Extract the [X, Y] coordinate from the center of the cell holding the provided text.  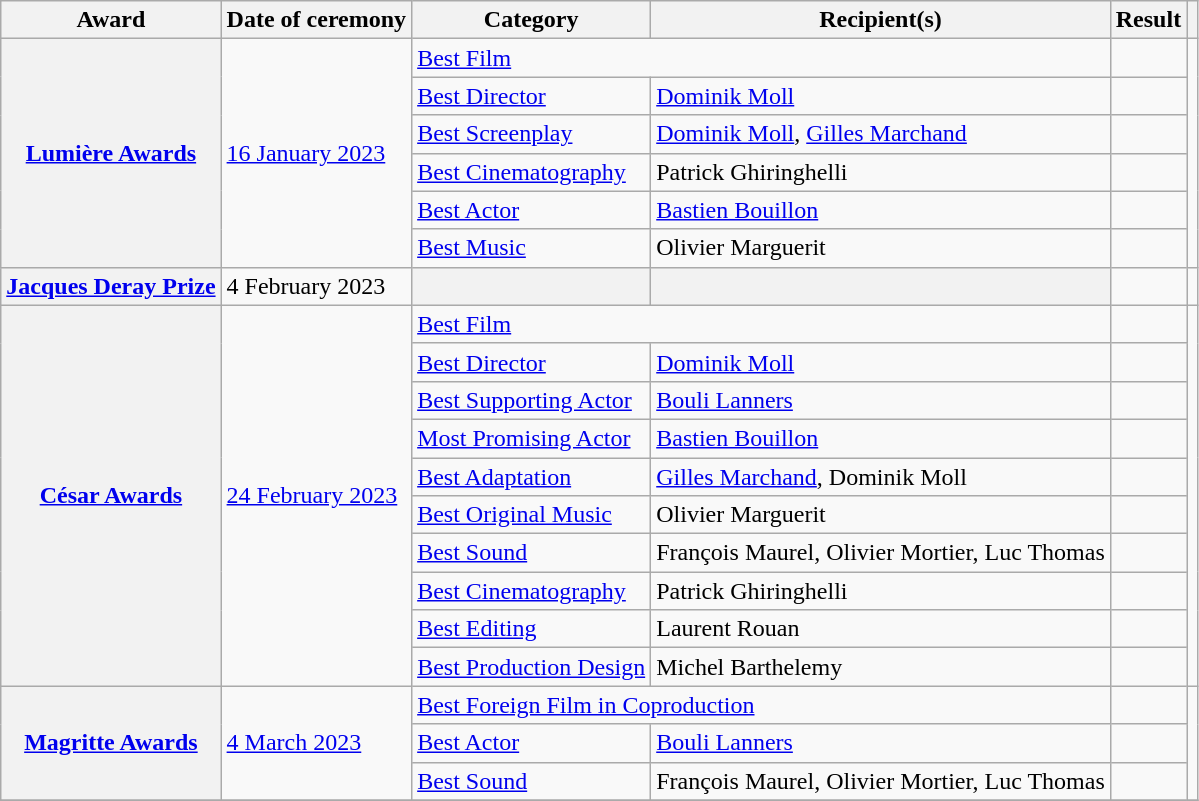
Best Original Music [532, 515]
Result [1148, 20]
Best Adaptation [532, 477]
Gilles Marchand, Dominik Moll [881, 477]
Laurent Rouan [881, 629]
Michel Barthelemy [881, 667]
24 February 2023 [316, 496]
Jacques Deray Prize [111, 286]
Category [532, 20]
Most Promising Actor [532, 438]
Dominik Moll, Gilles Marchand [881, 134]
16 January 2023 [316, 153]
César Awards [111, 496]
Best Music [532, 248]
4 March 2023 [316, 743]
Best Production Design [532, 667]
Best Supporting Actor [532, 400]
Recipient(s) [881, 20]
Lumière Awards [111, 153]
Date of ceremony [316, 20]
Best Editing [532, 629]
Best Foreign Film in Coproduction [762, 705]
Best Screenplay [532, 134]
4 February 2023 [316, 286]
Magritte Awards [111, 743]
Award [111, 20]
